Return the [X, Y] coordinate for the center point of the cell that contains the specified text.  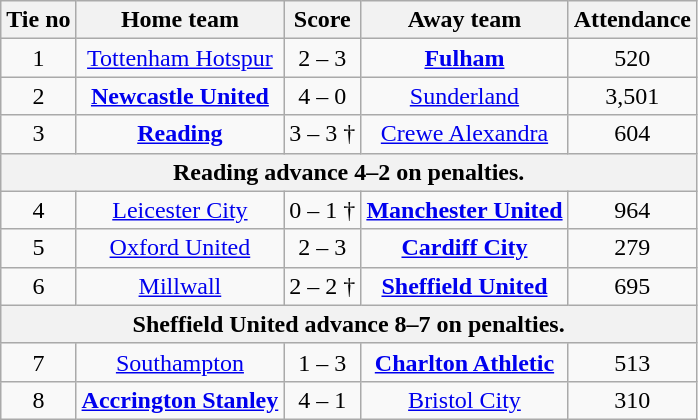
Sheffield United advance 8–7 on penalties. [349, 324]
2 [38, 96]
604 [632, 134]
5 [38, 248]
3 – 3 † [322, 134]
Millwall [180, 286]
4 [38, 210]
1 – 3 [322, 362]
2 – 2 † [322, 286]
Away team [464, 20]
Newcastle United [180, 96]
520 [632, 58]
310 [632, 400]
Leicester City [180, 210]
Tottenham Hotspur [180, 58]
Sheffield United [464, 286]
7 [38, 362]
Reading [180, 134]
Reading advance 4–2 on penalties. [349, 172]
Cardiff City [464, 248]
3 [38, 134]
Charlton Athletic [464, 362]
Manchester United [464, 210]
964 [632, 210]
Southampton [180, 362]
4 – 1 [322, 400]
Crewe Alexandra [464, 134]
695 [632, 286]
Tie no [38, 20]
Score [322, 20]
Fulham [464, 58]
279 [632, 248]
Accrington Stanley [180, 400]
0 – 1 † [322, 210]
Attendance [632, 20]
Oxford United [180, 248]
3,501 [632, 96]
4 – 0 [322, 96]
Sunderland [464, 96]
1 [38, 58]
Home team [180, 20]
513 [632, 362]
6 [38, 286]
Bristol City [464, 400]
8 [38, 400]
